Scan for the cell matching the given text and deliver its (X, Y) coordinate at center. 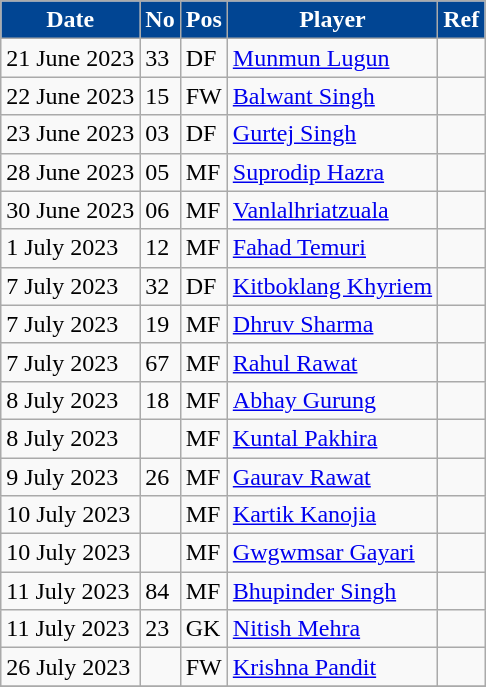
Vanlalhriatzuala (332, 210)
Date (70, 20)
Abhay Gurung (332, 400)
1 July 2023 (70, 248)
No (160, 20)
9 July 2023 (70, 477)
Fahad Temuri (332, 248)
Gurtej Singh (332, 134)
26 (160, 477)
33 (160, 58)
Pos (204, 20)
32 (160, 286)
23 (160, 629)
Gwgwmsar Gayari (332, 553)
18 (160, 400)
Balwant Singh (332, 96)
Kuntal Pakhira (332, 438)
Munmun Lugun (332, 58)
28 June 2023 (70, 172)
67 (160, 362)
06 (160, 210)
Krishna Pandit (332, 667)
03 (160, 134)
Rahul Rawat (332, 362)
Suprodip Hazra (332, 172)
30 June 2023 (70, 210)
Kitboklang Khyriem (332, 286)
Player (332, 20)
Gaurav Rawat (332, 477)
15 (160, 96)
GK (204, 629)
23 June 2023 (70, 134)
22 June 2023 (70, 96)
84 (160, 591)
12 (160, 248)
21 June 2023 (70, 58)
Dhruv Sharma (332, 324)
Nitish Mehra (332, 629)
05 (160, 172)
26 July 2023 (70, 667)
Ref (462, 20)
Kartik Kanojia (332, 515)
19 (160, 324)
Bhupinder Singh (332, 591)
